Return the (X, Y) coordinate for the center point of the cell that contains the specified text.  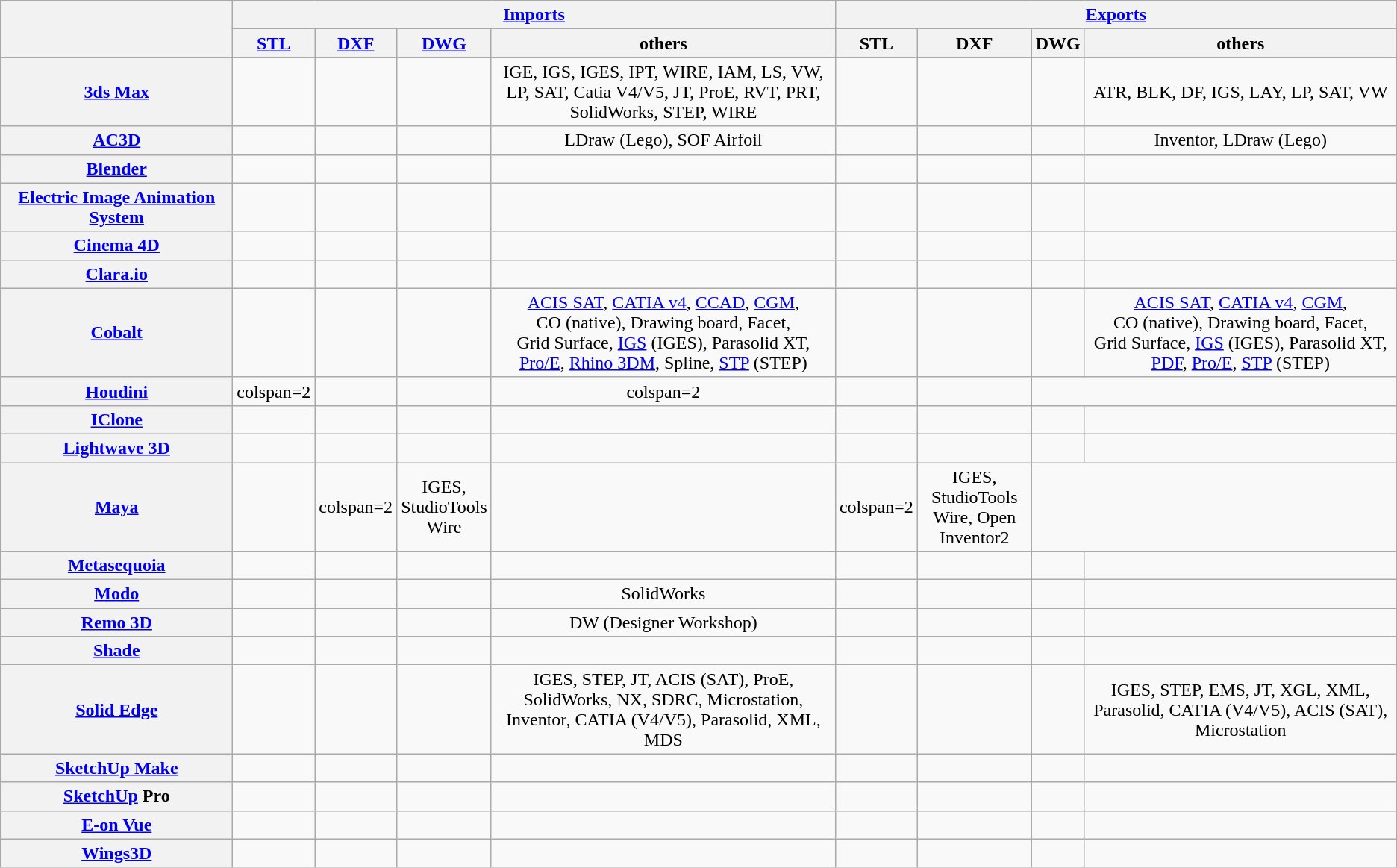
Inventor, LDraw (Lego) (1240, 140)
LDraw (Lego), SOF Airfoil (663, 140)
Exports (1116, 15)
IGES, StudioTools Wire, Open Inventor2 (975, 508)
Cobalt (116, 333)
IGES, STEP, EMS, JT, XGL, XML, Parasolid, CATIA (V4/V5), ACIS (SAT), Microstation (1240, 709)
Houdini (116, 391)
ATR, BLK, DF, IGS, LAY, LP, SAT, VW (1240, 92)
Clara.io (116, 274)
Lightwave 3D (116, 448)
Solid Edge (116, 709)
E-on Vue (116, 825)
IClone (116, 419)
Imports (534, 15)
DW (Designer Workshop) (663, 622)
3ds Max (116, 92)
Metasequoia (116, 566)
Remo 3D (116, 622)
Wings3D (116, 853)
Cinema 4D (116, 246)
Electric Image Animation System (116, 207)
Modo (116, 594)
IGE, IGS, IGES, IPT, WIRE, IAM, LS, VW, LP, SAT, Catia V4/V5, JT, ProE, RVT, PRT, SolidWorks, STEP, WIRE (663, 92)
SketchUp Make (116, 768)
ACIS SAT, CATIA v4, CGM, CO (native), Drawing board, Facet, Grid Surface, IGS (IGES), Parasolid XT, PDF, Pro/E, STP (STEP) (1240, 333)
IGES, STEP, JT, ACIS (SAT), ProE, SolidWorks, NX, SDRC, Microstation, Inventor, CATIA (V4/V5), Parasolid, XML, MDS (663, 709)
Shade (116, 651)
Blender (116, 169)
Maya (116, 508)
IGES, StudioTools Wire (445, 508)
SketchUp Pro (116, 796)
SolidWorks (663, 594)
ACIS SAT, CATIA v4, CCAD, CGM, CO (native), Drawing board, Facet, Grid Surface, IGS (IGES), Parasolid XT, Pro/E, Rhino 3DM, Spline, STP (STEP) (663, 333)
AC3D (116, 140)
